Locate the cell with the specified text and output its (x, y) center coordinate. 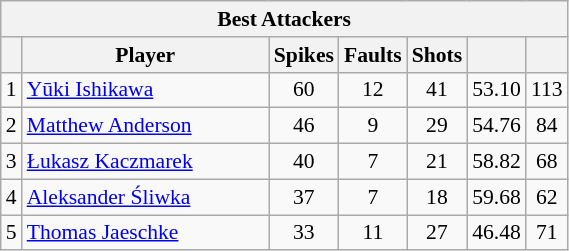
60 (304, 90)
41 (438, 90)
12 (373, 90)
Shots (438, 55)
Spikes (304, 55)
59.68 (496, 197)
54.76 (496, 126)
29 (438, 126)
2 (12, 126)
68 (547, 162)
46.48 (496, 233)
Yūki Ishikawa (146, 90)
11 (373, 233)
1 (12, 90)
71 (547, 233)
27 (438, 233)
4 (12, 197)
53.10 (496, 90)
33 (304, 233)
21 (438, 162)
Player (146, 55)
Aleksander Śliwka (146, 197)
Matthew Anderson (146, 126)
62 (547, 197)
84 (547, 126)
Best Attackers (284, 19)
40 (304, 162)
9 (373, 126)
46 (304, 126)
Łukasz Kaczmarek (146, 162)
58.82 (496, 162)
37 (304, 197)
5 (12, 233)
113 (547, 90)
Thomas Jaeschke (146, 233)
3 (12, 162)
Faults (373, 55)
18 (438, 197)
